Scan for the cell matching the given text and deliver its [x, y] coordinate at center. 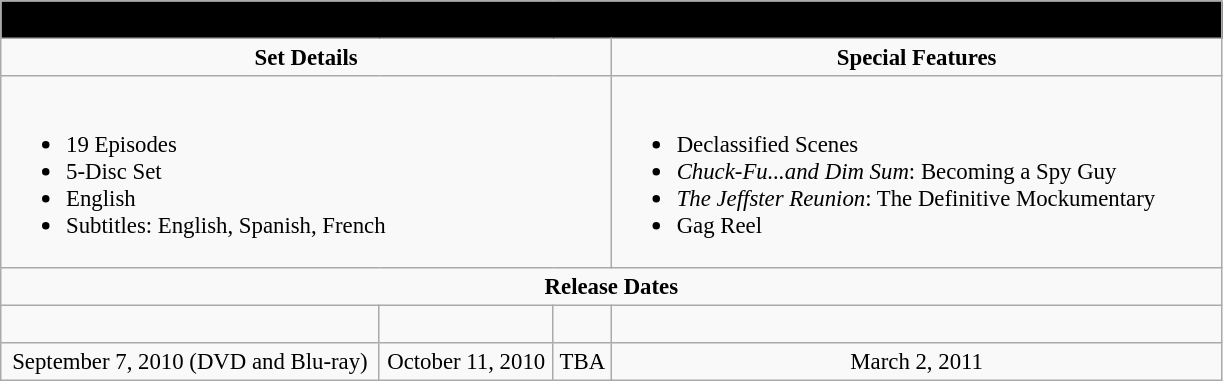
Release Dates [612, 286]
Chuck: The Complete Third Season [612, 20]
Special Features [916, 58]
September 7, 2010 (DVD and Blu-ray) [190, 361]
Declassified ScenesChuck-Fu...and Dim Sum: Becoming a Spy GuyThe Jeffster Reunion: The Definitive MockumentaryGag Reel [916, 172]
March 2, 2011 [916, 361]
October 11, 2010 [466, 361]
Set Details [306, 58]
19 Episodes5-Disc SetEnglishSubtitles: English, Spanish, French [306, 172]
TBA [582, 361]
